Identify which cell holds the provided text, then report its (x, y) central coordinate. 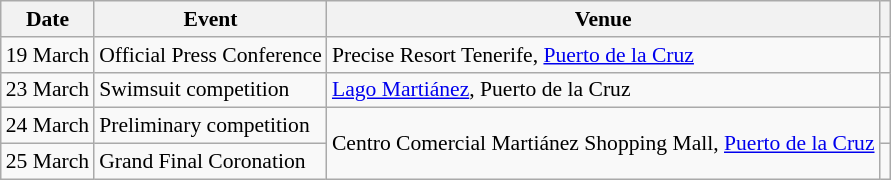
23 March (48, 90)
Venue (604, 19)
Precise Resort Tenerife, Puerto de la Cruz (604, 55)
Grand Final Coronation (210, 162)
19 March (48, 55)
Date (48, 19)
Centro Comercial Martiánez Shopping Mall, Puerto de la Cruz (604, 144)
Preliminary competition (210, 126)
24 March (48, 126)
Official Press Conference (210, 55)
Lago Martiánez, Puerto de la Cruz (604, 90)
Event (210, 19)
25 March (48, 162)
Swimsuit competition (210, 90)
